Extract the [x, y] coordinate from the center of the cell holding the provided text.  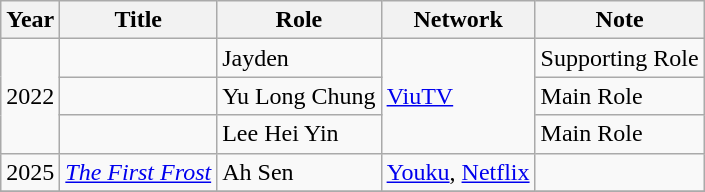
Network [458, 20]
Ah Sen [299, 172]
Jayden [299, 58]
Year [30, 20]
Note [620, 20]
Role [299, 20]
2025 [30, 172]
Lee Hei Yin [299, 134]
Title [138, 20]
ViuTV [458, 96]
2022 [30, 96]
Supporting Role [620, 58]
The First Frost [138, 172]
Youku, Netflix [458, 172]
Yu Long Chung [299, 96]
